For the text-containing cell, return its midpoint in [X, Y] coordinate format. 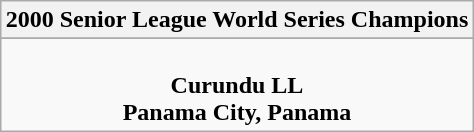
2000 Senior League World Series Champions [237, 20]
Curundu LL Panama City, Panama [237, 85]
